Locate the cell with the specified text and output its [X, Y] center coordinate. 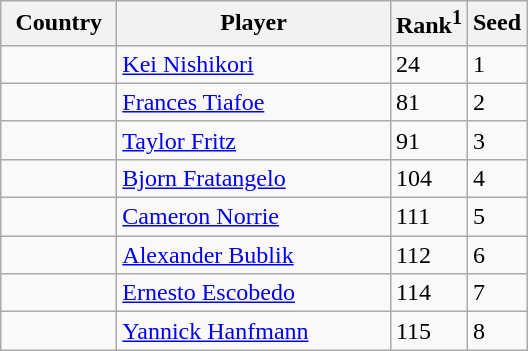
Ernesto Escobedo [254, 293]
Taylor Fritz [254, 140]
8 [496, 331]
112 [428, 255]
81 [428, 102]
3 [496, 140]
2 [496, 102]
Player [254, 24]
Alexander Bublik [254, 255]
Rank1 [428, 24]
6 [496, 255]
Frances Tiafoe [254, 102]
114 [428, 293]
111 [428, 217]
Seed [496, 24]
Yannick Hanfmann [254, 331]
1 [496, 64]
4 [496, 178]
24 [428, 64]
Bjorn Fratangelo [254, 178]
Cameron Norrie [254, 217]
5 [496, 217]
91 [428, 140]
Kei Nishikori [254, 64]
115 [428, 331]
Country [59, 24]
104 [428, 178]
7 [496, 293]
